Identify which cell holds the provided text, then report its (X, Y) central coordinate. 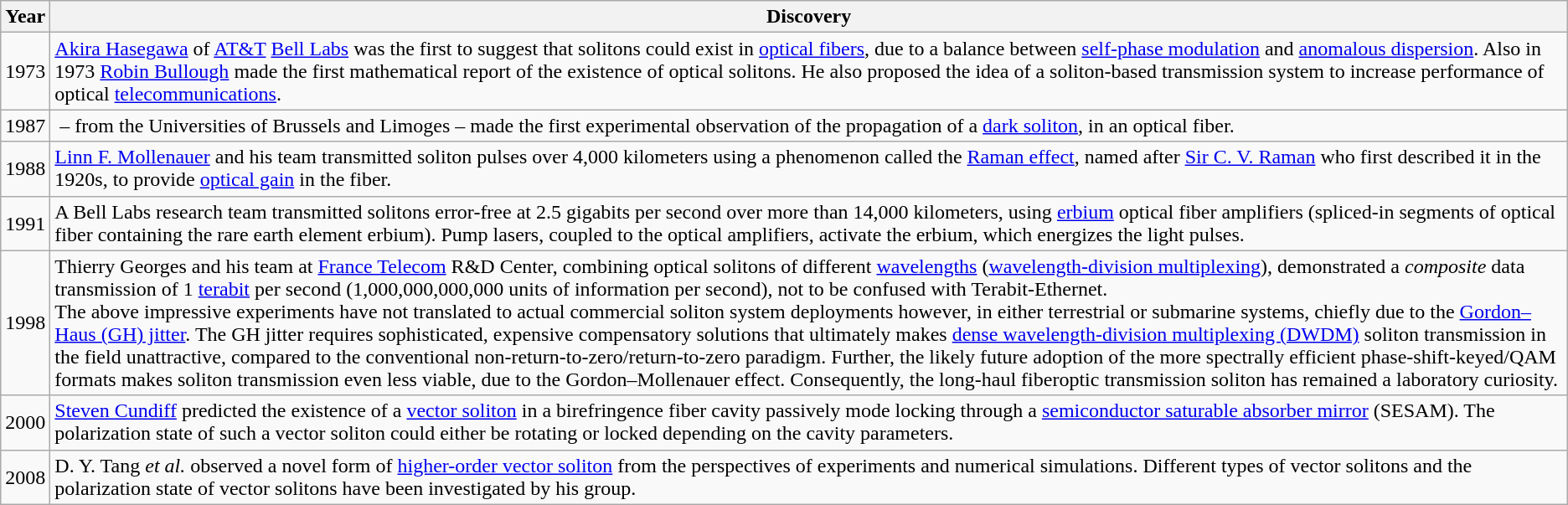
Discovery (809, 17)
1998 (25, 323)
1987 (25, 126)
1988 (25, 169)
2008 (25, 477)
Year (25, 17)
1991 (25, 223)
– from the Universities of Brussels and Limoges – made the first experimental observation of the propagation of a dark soliton, in an optical fiber. (809, 126)
1973 (25, 71)
2000 (25, 422)
